Identify which cell holds the provided text, then report its [x, y] central coordinate. 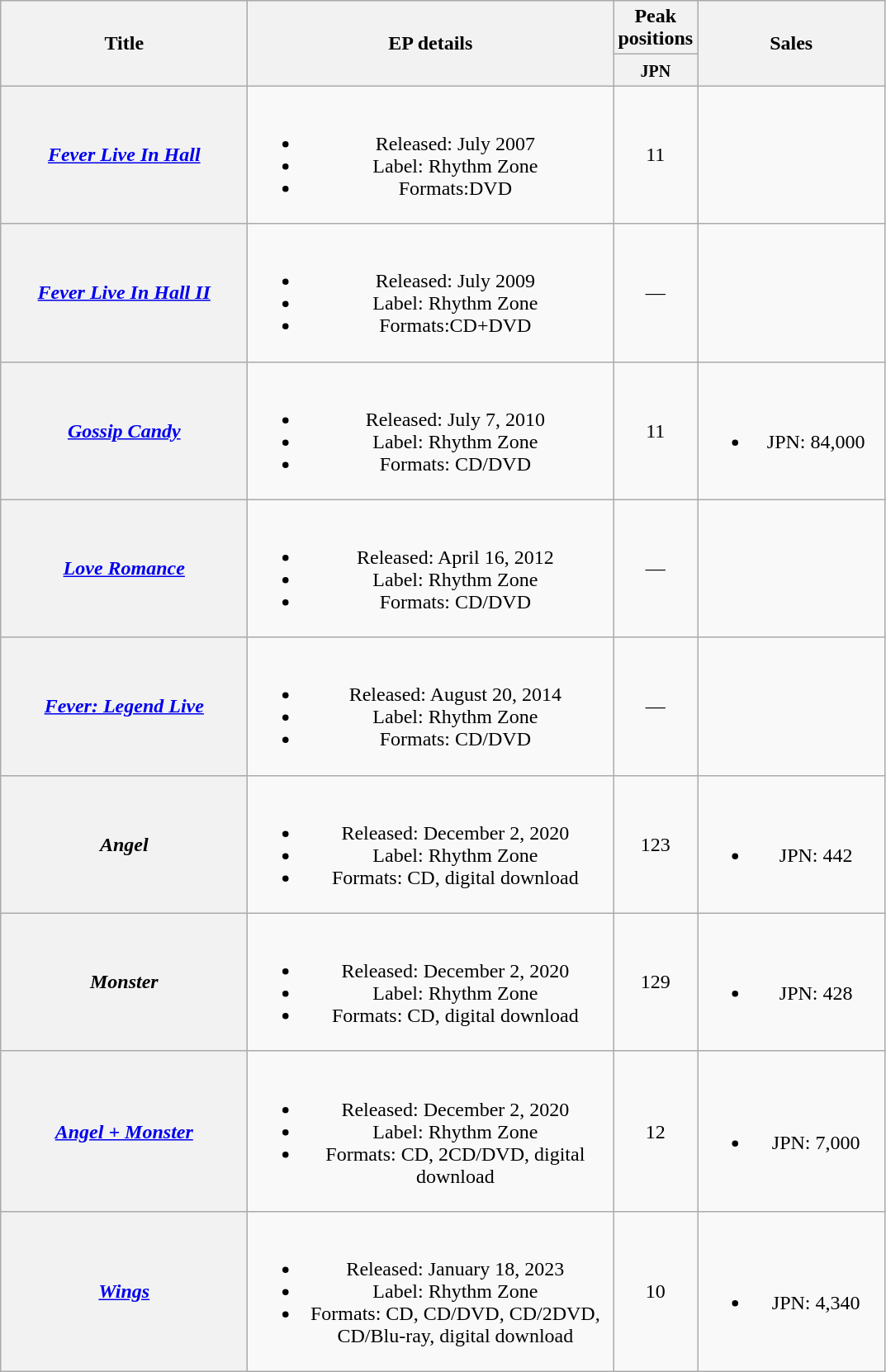
129 [656, 982]
JPN: 7,000 [791, 1131]
Angel [124, 844]
EP details [431, 43]
Fever Live In Hall II [124, 292]
Released: July 2007Label: Rhythm ZoneFormats:DVD [431, 155]
JPN [656, 70]
Peak positions [656, 28]
Sales [791, 43]
123 [656, 844]
Angel + Monster [124, 1131]
Fever: Legend Live [124, 707]
JPN: 428 [791, 982]
JPN: 4,340 [791, 1291]
Love Romance [124, 568]
Title [124, 43]
Released: April 16, 2012Label: Rhythm ZoneFormats: CD/DVD [431, 568]
Monster [124, 982]
Fever Live In Hall [124, 155]
JPN: 442 [791, 844]
Released: August 20, 2014Label: Rhythm ZoneFormats: CD/DVD [431, 707]
Released: December 2, 2020Label: Rhythm ZoneFormats: CD, 2CD/DVD, digital download [431, 1131]
JPN: 84,000 [791, 431]
Gossip Candy [124, 431]
Released: July 2009Label: Rhythm ZoneFormats:CD+DVD [431, 292]
10 [656, 1291]
Wings [124, 1291]
Released: January 18, 2023Label: Rhythm ZoneFormats: CD, CD/DVD, CD/2DVD, CD/Blu-ray, digital download [431, 1291]
12 [656, 1131]
Released: July 7, 2010Label: Rhythm ZoneFormats: CD/DVD [431, 431]
